Extract the (x, y) coordinate from the center of the cell holding the provided text.  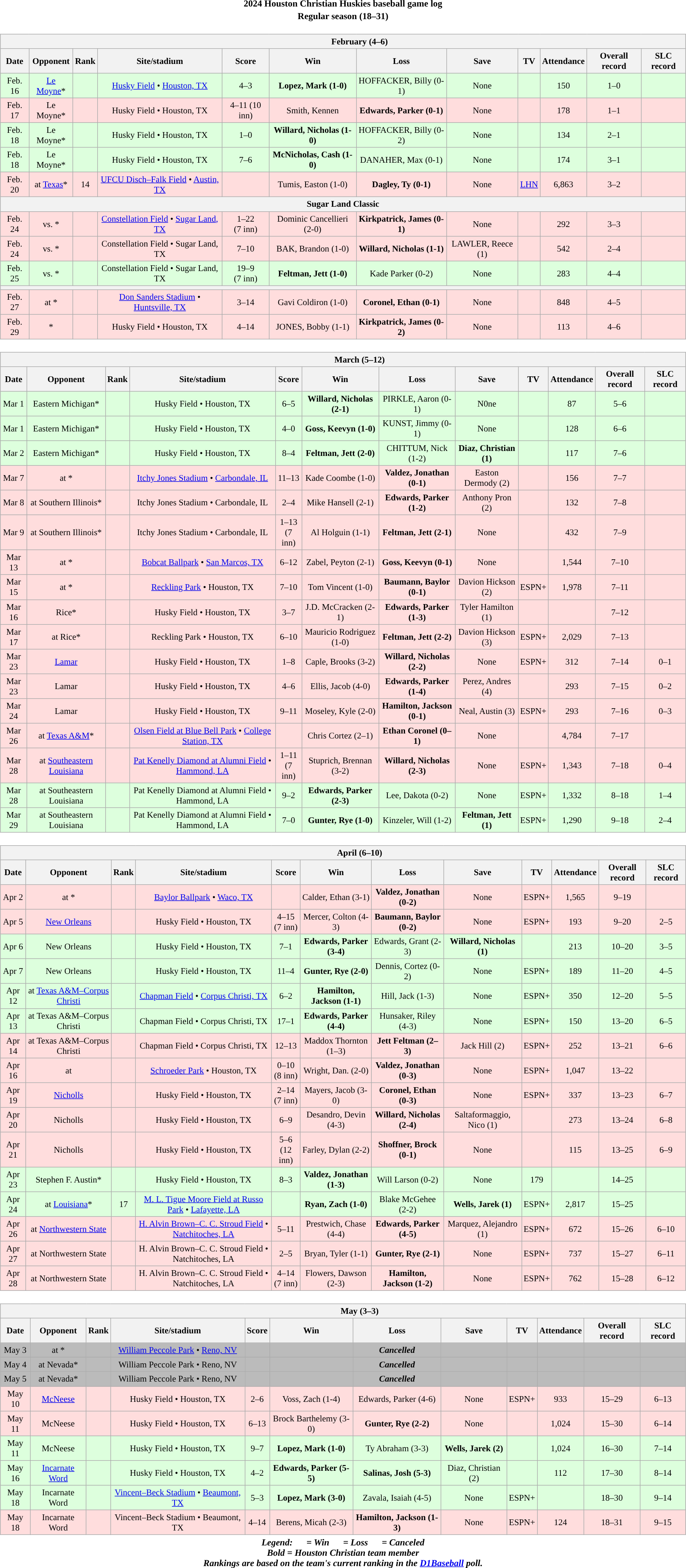
Hamilton, Jackson (0-1) (417, 710)
14–25 (622, 1180)
7–11 (620, 587)
Mar 9 (14, 532)
Apr 6 (13, 946)
Edwards, Parker (1-2) (417, 503)
Feltman, Jett (1) (487, 820)
Feb. 16 (15, 86)
Willard, Nicholas (2-1) (340, 403)
7–0 (289, 820)
1–4 (665, 795)
7–1 (286, 946)
273 (575, 1119)
1–13(7 inn) (289, 532)
Tyler Hamilton (1) (487, 612)
BAK, Brandon (1-0) (313, 249)
2–14(7 inn) (286, 1095)
Hamilton, Jackson (1-3) (397, 1522)
Willard, Nicholas (2-4) (408, 1119)
Apr 13 (13, 1021)
1,047 (575, 1070)
Feb. 20 (15, 185)
Hunsaker, Riley (4-3) (408, 1021)
672 (575, 1229)
2,029 (572, 637)
848 (563, 302)
Hill, Jack (1-3) (408, 996)
Coronel, Ethan (0-1) (401, 302)
J.D. McCracken (2-1) (340, 612)
10–20 (622, 946)
5–3 (257, 1498)
3–5 (666, 946)
13–20 (622, 1021)
17 (124, 1204)
Willard, Nicholas (2-2) (417, 661)
Mar 7 (14, 478)
Mar 24 (14, 710)
5–6 (620, 403)
Stephen F. Austin* (68, 1180)
Apr 23 (13, 1180)
7–17 (620, 736)
Kade Coombe (1-0) (340, 478)
Apr 27 (13, 1253)
7–16 (620, 710)
Rice* (66, 612)
Hamilton, Jackson (1-2) (408, 1279)
Wright, Dan. (2-0) (336, 1070)
Gunter, Rye (2-0) (336, 972)
Mar 8 (14, 503)
213 (575, 946)
Apr 12 (13, 996)
8–18 (620, 795)
Don Sanders Stadium • Huntsville, TX (160, 302)
9–19 (622, 897)
13–22 (622, 1070)
2–1 (614, 136)
May (3–3) (343, 1311)
Feltman, Jett (2-0) (340, 453)
Jett Feltman (2–3) (408, 1046)
at (68, 1070)
11–4 (286, 972)
Feb. 27 (15, 302)
174 (563, 160)
April (6–10) (343, 853)
Apr 14 (13, 1046)
May 3 (15, 1350)
Feb. 29 (15, 327)
6–14 (663, 1423)
11–13 (289, 478)
7–8 (620, 503)
Feltman, Jett (1-0) (313, 273)
March (5–12) (343, 359)
Ethan Coronel (0–1) (417, 736)
5–11 (286, 1229)
4,784 (572, 736)
HOFFACKER, Billy (0-1) (401, 86)
Willard, Nicholas (1-1) (401, 249)
McNicholas, Cash (1-0) (313, 160)
Apr 5 (13, 922)
Feb. 17 (15, 110)
May 4 (15, 1365)
Bryan, Tyler (1-1) (336, 1253)
Gunter, Rye (1-0) (340, 820)
0–1 (665, 661)
6–2 (286, 996)
0–2 (665, 686)
Salinas, Josh (5-3) (397, 1473)
15–28 (622, 1279)
17–1 (286, 1021)
Gunter, Rye (2-2) (397, 1423)
3–14 (245, 302)
Ellis, Jacob (4-0) (340, 686)
117 (572, 453)
16–30 (612, 1448)
4–4 (614, 273)
193 (575, 922)
Blake McGehee (2-2) (408, 1204)
Farley, Dylan (2-2) (336, 1150)
Edwards, Parker (1-3) (417, 612)
Ty Abraham (3-3) (397, 1448)
9–14 (663, 1498)
Prestwich, Chase (4-4) (336, 1229)
283 (563, 273)
Apr 21 (13, 1150)
14 (85, 185)
Al Holguin (1-1) (340, 532)
6–7 (666, 1095)
15–27 (622, 1253)
Goss, Keevyn (1-0) (340, 429)
at Texas* (51, 185)
15–25 (622, 1204)
8–14 (663, 1473)
Mar 26 (14, 736)
12–20 (622, 996)
Feltman, Jett (2-1) (417, 532)
Edwards, Parker (3-4) (336, 946)
Zavala, Isaiah (4-5) (397, 1498)
1,544 (572, 563)
Jack Hill (2) (483, 1046)
179 (537, 1180)
Mar 2 (14, 453)
N0ne (487, 403)
Valdez, Jonathan (1-3) (336, 1180)
Baumann, Baylor (0-1) (417, 587)
Maddox Thornton (1–3) (336, 1046)
8–4 (289, 453)
Easton Dermody (2) (487, 478)
Caple, Brooks (3-2) (340, 661)
Davion Hickson (3) (487, 637)
128 (572, 429)
1–11(7 inn) (289, 766)
6,863 (563, 185)
178 (563, 110)
at Louisiana* (68, 1204)
Chris Cortez (2–1) (340, 736)
737 (575, 1253)
Baylor Ballpark • Waco, TX (203, 897)
Lopez, Mark (3-0) (311, 1498)
7–9 (620, 532)
Apr 20 (13, 1119)
Feb. 25 (15, 273)
Mike Hansell (2-1) (340, 503)
CHITTUM, Nick (1-2) (417, 453)
Mar 15 (14, 587)
432 (572, 532)
Gunter, Rye (2-1) (408, 1253)
Mayers, Jacob (3-0) (336, 1095)
Brock Barthelemy (3-0) (311, 1423)
6–8 (666, 1119)
Hamilton, Jackson (1-1) (336, 996)
9–2 (289, 795)
at Rice* (66, 637)
0–4 (665, 766)
5–5 (666, 996)
Coronel, Ethan (0-3) (408, 1095)
Edwards, Parker (1-4) (417, 686)
Apr 7 (13, 972)
9–7 (257, 1448)
3–7 (289, 612)
6–11 (666, 1253)
2,817 (575, 1204)
Shoffner, Brock (0-1) (408, 1150)
May 10 (15, 1399)
87 (572, 403)
Valdez, Jonathan (0-3) (408, 1070)
Goss, Keevyn (0-1) (417, 563)
8–3 (286, 1180)
7–15 (620, 686)
189 (575, 972)
933 (560, 1399)
762 (575, 1279)
Edwards, Parker (2-3) (340, 795)
1,978 (572, 587)
Flowers, Dawson (2-3) (336, 1279)
Kirkpatrick, James (0-2) (401, 327)
Gavi Coldiron (1-0) (313, 302)
17–30 (612, 1473)
12–13 (286, 1046)
292 (563, 224)
Saltaformaggio, Nico (1) (483, 1119)
1–1 (614, 110)
0–10(8 inn) (286, 1070)
May 5 (15, 1379)
Edwards, Parker (4-5) (408, 1229)
Mar 17 (14, 637)
Dennis, Cortez (0-2) (408, 972)
UFCU Disch–Falk Field • Austin, TX (160, 185)
at Texas A&M* (66, 736)
156 (572, 478)
Will Larson (0-2) (408, 1180)
May 16 (15, 1473)
115 (575, 1150)
Valdez, Jonathan (0-1) (417, 478)
4–2 (257, 1473)
Dagley, Ty (0-1) (401, 185)
Tom Vincent (1-0) (340, 587)
7–7 (620, 478)
KUNST, Jimmy (0-1) (417, 429)
Schroeder Park • Houston, TX (203, 1070)
Diaz, Christian (2) (474, 1473)
112 (560, 1473)
Willard, Nicholas (1) (483, 946)
3–2 (614, 185)
Olsen Field at Blue Bell Park • College Station, TX (203, 736)
Calder, Ethan (3-1) (336, 897)
1,565 (575, 897)
11–20 (622, 972)
Baumann, Baylor (0-2) (408, 922)
1–8 (289, 661)
15–30 (612, 1423)
19–9(7 inn) (245, 273)
Tumis, Easton (1-0) (313, 185)
13–24 (622, 1119)
15–29 (612, 1399)
* (51, 327)
7–13 (620, 637)
Lee, Dakota (0-2) (417, 795)
9–20 (622, 922)
Mercer, Colton (4-3) (336, 922)
9–11 (289, 710)
Kirkpatrick, James (0-1) (401, 224)
Apr 16 (13, 1070)
350 (575, 996)
Perez, Andres (4) (487, 686)
Willard, Nicholas (2-3) (417, 766)
Mar 16 (14, 612)
Kade Parker (0-2) (401, 273)
4–15(7 inn) (286, 922)
Ryan, Zach (1-0) (336, 1204)
4–0 (289, 429)
18–30 (612, 1498)
1,343 (572, 766)
Feltman, Jett (2-2) (417, 637)
Marquez, Alejandro (1) (483, 1229)
Davion Hickson (2) (487, 587)
Apr 24 (13, 1204)
Wells, Jarek (1) (483, 1204)
1–22(7 inn) (245, 224)
LHN (529, 185)
2–6 (257, 1399)
Anthony Pron (2) (487, 503)
9–18 (620, 820)
13–25 (622, 1150)
124 (560, 1522)
Mauricio Rodriguez (1-0) (340, 637)
DANAHER, Max (0-1) (401, 160)
Willard, Nicholas (1-0) (313, 136)
113 (563, 327)
Edwards, Grant (2-3) (408, 946)
3–1 (614, 160)
Wells, Jarek (2) (474, 1448)
Edwards, Parker (4-6) (397, 1399)
252 (575, 1046)
PIRKLE, Aaron (0-1) (417, 403)
Neal, Austin (3) (487, 710)
Apr 26 (13, 1229)
Voss, Zach (1-4) (311, 1399)
4–14(7 inn) (286, 1279)
13–21 (622, 1046)
Stuprich, Brennan (3-2) (340, 766)
18–31 (612, 1522)
5–6(12 inn) (286, 1150)
7–18 (620, 766)
15–26 (622, 1229)
Apr 19 (13, 1095)
4–11 (10 inn) (245, 110)
Moseley, Kyle (2-0) (340, 710)
3–3 (614, 224)
Berens, Micah (2-3) (311, 1522)
134 (563, 136)
Edwards, Parker (5-5) (311, 1473)
1,332 (572, 795)
Smith, Kennen (313, 110)
Mar 29 (14, 820)
Diaz, Christian (1) (487, 453)
Zabel, Peyton (2-1) (340, 563)
February (4–6) (343, 41)
Desandro, Devin (4-3) (336, 1119)
Kinzeler, Will (1-2) (417, 820)
7–12 (620, 612)
13–23 (622, 1095)
337 (575, 1095)
M. L. Tigue Moore Field at Russo Park • Lafayette, LA (203, 1204)
542 (563, 249)
Edwards, Parker (0-1) (401, 110)
0–3 (665, 710)
Sugar Land Classic (343, 204)
Apr 28 (13, 1279)
Dominic Cancellieri (2-0) (313, 224)
312 (572, 661)
Bobcat Ballpark • San Marcos, TX (203, 563)
1,290 (572, 820)
JONES, Bobby (1-1) (313, 327)
Apr 2 (13, 897)
Mar 13 (14, 563)
132 (572, 503)
Valdez, Jonathan (0-2) (408, 897)
4–3 (245, 86)
HOFFACKER, Billy (0-2) (401, 136)
Edwards, Parker (4-4) (336, 1021)
9–15 (663, 1522)
LAWLER, Reece (1) (482, 249)
